Find where the given text appears and provide that cell's center as [X, Y] coordinate. 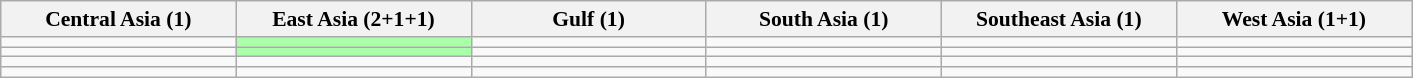
South Asia (1) [824, 19]
Southeast Asia (1) [1058, 19]
Gulf (1) [588, 19]
Central Asia (1) [118, 19]
East Asia (2+1+1) [354, 19]
West Asia (1+1) [1294, 19]
